Return [x, y] of the center of cell containing provided text 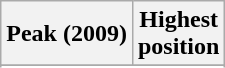
Highestposition [178, 34]
Peak (2009) [67, 34]
